Return (x, y) of the center of cell containing provided text 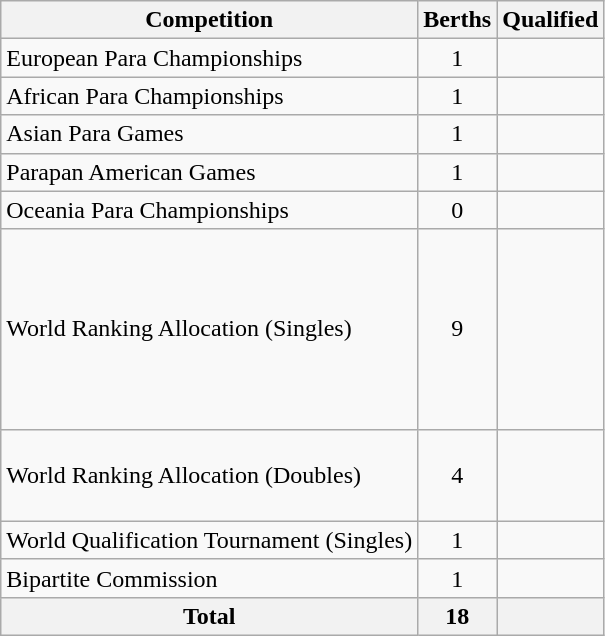
9 (458, 329)
0 (458, 210)
Bipartite Commission (210, 578)
18 (458, 616)
Berths (458, 20)
Oceania Para Championships (210, 210)
World Qualification Tournament (Singles) (210, 540)
European Para Championships (210, 58)
Qualified (550, 20)
4 (458, 475)
Competition (210, 20)
Parapan American Games (210, 172)
African Para Championships (210, 96)
Total (210, 616)
Asian Para Games (210, 134)
World Ranking Allocation (Singles) (210, 329)
World Ranking Allocation (Doubles) (210, 475)
